Identify which cell holds the provided text, then report its (X, Y) central coordinate. 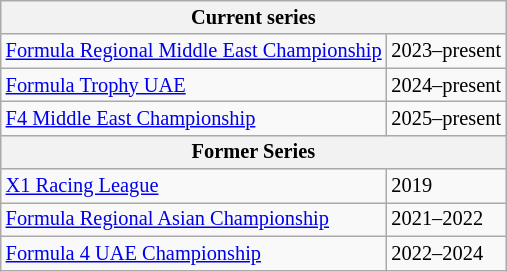
2023–present (446, 51)
2024–present (446, 85)
X1 Racing League (194, 186)
Formula 4 UAE Championship (194, 253)
Formula Regional Asian Championship (194, 219)
F4 Middle East Championship (194, 118)
Formula Trophy UAE (194, 85)
Former Series (254, 152)
Current series (254, 17)
2022–2024 (446, 253)
2025–present (446, 118)
Formula Regional Middle East Championship (194, 51)
2021–2022 (446, 219)
2019 (446, 186)
